Scan for the cell matching the given text and deliver its (x, y) coordinate at center. 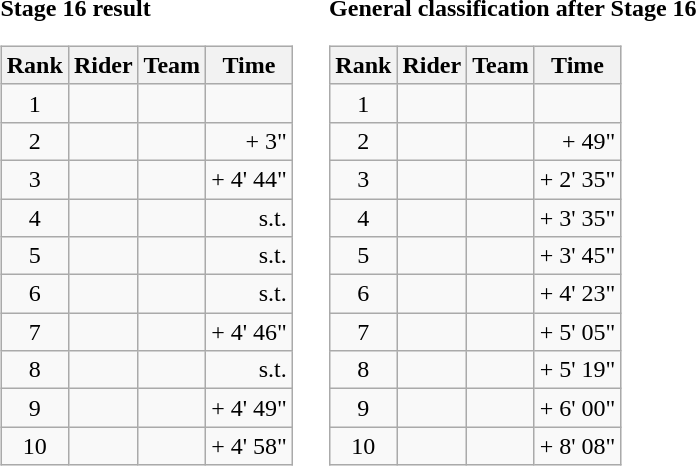
+ 49" (578, 141)
+ 4' 23" (578, 294)
+ 2' 35" (578, 179)
+ 4' 44" (250, 179)
+ 3' 45" (578, 256)
+ 4' 46" (250, 332)
+ 5' 19" (578, 370)
+ 5' 05" (578, 332)
+ 4' 49" (250, 408)
+ 8' 08" (578, 446)
+ 4' 58" (250, 446)
+ 3' 35" (578, 217)
+ 3" (250, 141)
+ 6' 00" (578, 408)
